Scan for the cell matching the given text and deliver its (x, y) coordinate at center. 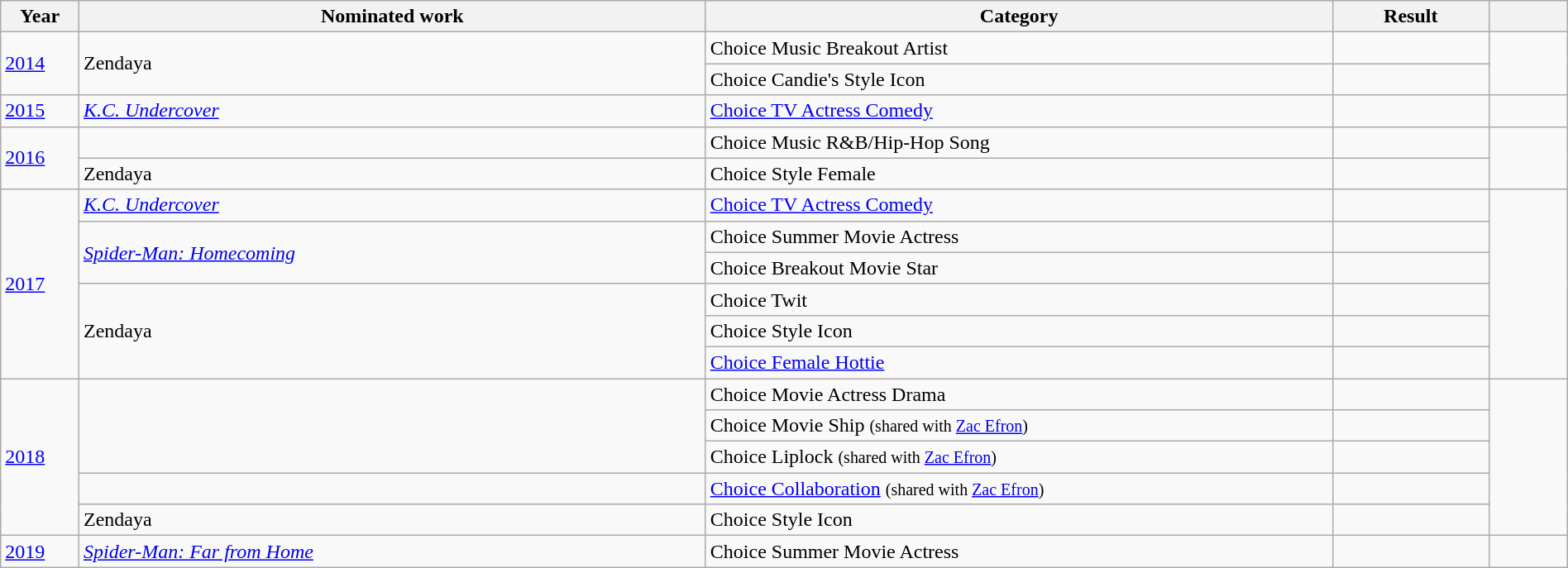
Nominated work (392, 17)
Spider-Man: Homecoming (392, 252)
2016 (40, 158)
Choice Music Breakout Artist (1019, 48)
Choice Breakout Movie Star (1019, 268)
Choice Twit (1019, 299)
2015 (40, 111)
2019 (40, 551)
Choice Collaboration (shared with Zac Efron) (1019, 489)
Choice Movie Actress Drama (1019, 394)
2014 (40, 64)
Year (40, 17)
Choice Style Female (1019, 174)
Category (1019, 17)
Choice Liplock (shared with Zac Efron) (1019, 457)
Result (1411, 17)
Spider-Man: Far from Home (392, 551)
Choice Movie Ship (shared with Zac Efron) (1019, 426)
2017 (40, 284)
Choice Candie's Style Icon (1019, 79)
Choice Music R&B/Hip-Hop Song (1019, 142)
2018 (40, 457)
Choice Female Hottie (1019, 362)
